For the text-containing cell, return its midpoint in [X, Y] coordinate format. 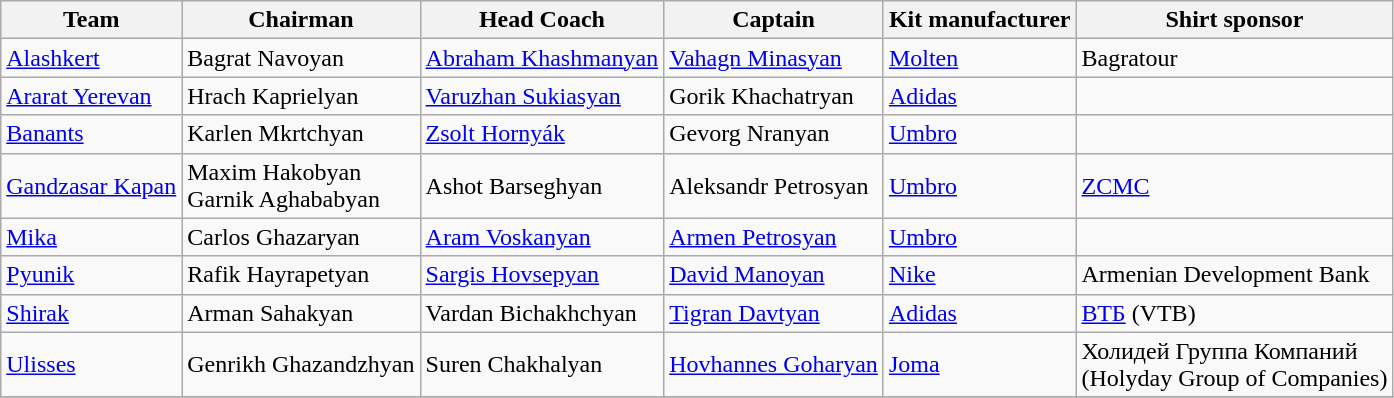
Maxim Hakobyan Garnik Aghababyan [301, 186]
Vardan Bichakhchyan [542, 313]
Gevorg Nranyan [774, 134]
Hovhannes Goharyan [774, 364]
Head Coach [542, 20]
Genrikh Ghazandzhyan [301, 364]
Gandzasar Kapan [92, 186]
Armen Petrosyan [774, 237]
Karlen Mkrtchyan [301, 134]
Alashkert [92, 58]
Gorik Khachatryan [774, 96]
Abraham Khashmanyan [542, 58]
Zsolt Hornyák [542, 134]
Captain [774, 20]
Rafik Hayrapetyan [301, 275]
Холидей Группа Компаний(Holyday Group of Companies) [1234, 364]
Bagratour [1234, 58]
David Manoyan [774, 275]
Mika [92, 237]
Nike [980, 275]
Varuzhan Sukiasyan [542, 96]
ВТБ (VTB) [1234, 313]
Armenian Development Bank [1234, 275]
Suren Chakhalyan [542, 364]
Shirt sponsor [1234, 20]
Kit manufacturer [980, 20]
Pyunik [92, 275]
Sargis Hovsepyan [542, 275]
Ashot Barseghyan [542, 186]
Ararat Yerevan [92, 96]
Shirak [92, 313]
Banants [92, 134]
Aram Voskanyan [542, 237]
Aleksandr Petrosyan [774, 186]
Bagrat Navoyan [301, 58]
Carlos Ghazaryan [301, 237]
Hrach Kaprielyan [301, 96]
Chairman [301, 20]
Ulisses [92, 364]
Molten [980, 58]
Arman Sahakyan [301, 313]
Vahagn Minasyan [774, 58]
ZCMC [1234, 186]
Joma [980, 364]
Team [92, 20]
Tigran Davtyan [774, 313]
